Search for the cell housing the specified text and yield its [X, Y] center coordinate. 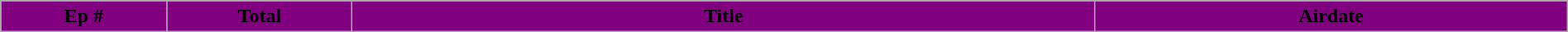
Title [724, 16]
Ep # [84, 16]
Total [260, 16]
Airdate [1331, 16]
